Return the (X, Y) coordinate for the center point of the cell that contains the specified text.  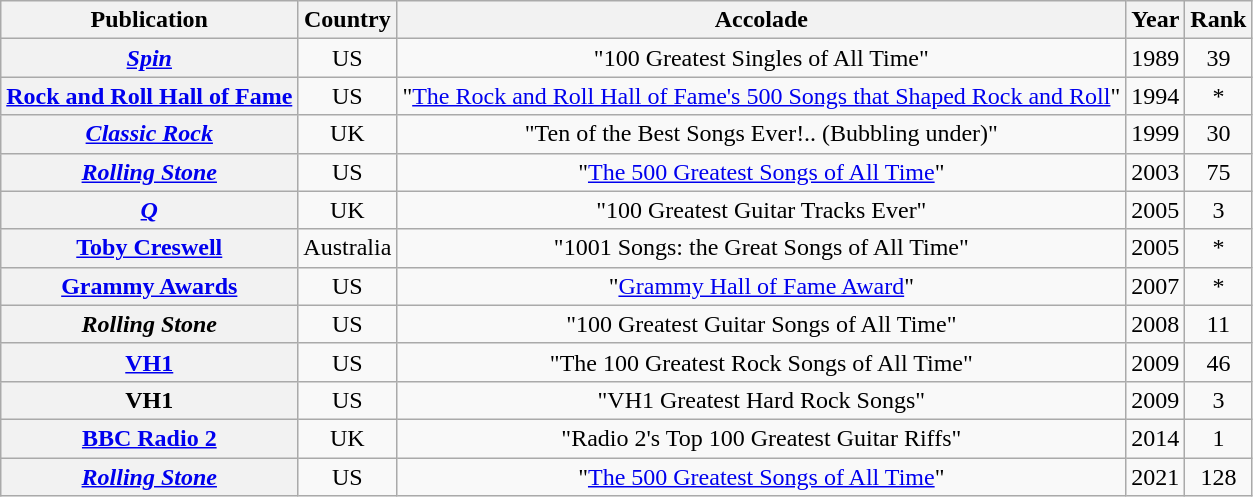
"1001 Songs: the Great Songs of All Time" (762, 248)
Spin (150, 58)
2021 (1156, 477)
"Grammy Hall of Fame Award" (762, 286)
Grammy Awards (150, 286)
"VH1 Greatest Hard Rock Songs" (762, 400)
1 (1218, 438)
BBC Radio 2 (150, 438)
"100 Greatest Guitar Tracks Ever" (762, 210)
75 (1218, 172)
Year (1156, 20)
30 (1218, 134)
"100 Greatest Guitar Songs of All Time" (762, 324)
Toby Creswell (150, 248)
Rock and Roll Hall of Fame (150, 96)
"Radio 2's Top 100 Greatest Guitar Riffs" (762, 438)
"The Rock and Roll Hall of Fame's 500 Songs that Shaped Rock and Roll" (762, 96)
1994 (1156, 96)
Publication (150, 20)
Classic Rock (150, 134)
2008 (1156, 324)
"The 100 Greatest Rock Songs of All Time" (762, 362)
Accolade (762, 20)
Rank (1218, 20)
Q (150, 210)
46 (1218, 362)
2014 (1156, 438)
Australia (348, 248)
"100 Greatest Singles of All Time" (762, 58)
128 (1218, 477)
Country (348, 20)
2007 (1156, 286)
11 (1218, 324)
2003 (1156, 172)
39 (1218, 58)
1999 (1156, 134)
"Ten of the Best Songs Ever!.. (Bubbling under)" (762, 134)
1989 (1156, 58)
